Provide the (X, Y) coordinate of the cell's center where the given text is located.  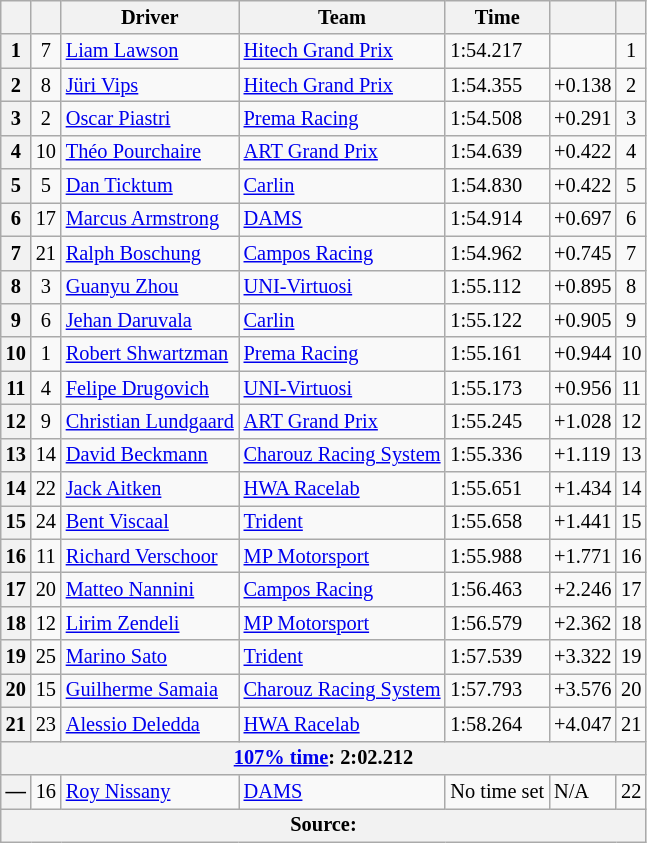
Ralph Boschung (150, 253)
+1.771 (582, 556)
+0.905 (582, 320)
1:55.161 (497, 354)
+0.745 (582, 253)
1:54.914 (497, 219)
25 (46, 657)
+3.576 (582, 690)
+4.047 (582, 724)
1:58.264 (497, 724)
Jehan Daruvala (150, 320)
24 (46, 522)
1:57.539 (497, 657)
1:54.830 (497, 186)
Théo Pourchaire (150, 152)
+1.441 (582, 522)
— (16, 791)
Team (342, 17)
1:56.463 (497, 589)
1:55.173 (497, 388)
+0.138 (582, 85)
107% time: 2:02.212 (324, 758)
1:55.336 (497, 455)
+1.028 (582, 421)
Christian Lundgaard (150, 421)
+1.434 (582, 489)
Liam Lawson (150, 51)
+0.291 (582, 118)
+0.895 (582, 287)
1:55.651 (497, 489)
+0.944 (582, 354)
N/A (582, 791)
+2.246 (582, 589)
No time set (497, 791)
Source: (324, 825)
1:57.793 (497, 690)
23 (46, 724)
1:54.639 (497, 152)
Oscar Piastri (150, 118)
+0.697 (582, 219)
1:54.355 (497, 85)
+1.119 (582, 455)
1:55.112 (497, 287)
Time (497, 17)
1:55.122 (497, 320)
Guanyu Zhou (150, 287)
1:55.245 (497, 421)
Jack Aitken (150, 489)
Marino Sato (150, 657)
+0.956 (582, 388)
Bent Viscaal (150, 522)
Dan Ticktum (150, 186)
1:56.579 (497, 623)
Lirim Zendeli (150, 623)
1:54.217 (497, 51)
1:54.508 (497, 118)
Felipe Drugovich (150, 388)
+3.322 (582, 657)
1:54.962 (497, 253)
+2.362 (582, 623)
Matteo Nannini (150, 589)
Richard Verschoor (150, 556)
Driver (150, 17)
Jüri Vips (150, 85)
Guilherme Samaia (150, 690)
David Beckmann (150, 455)
1:55.658 (497, 522)
Roy Nissany (150, 791)
Alessio Deledda (150, 724)
Marcus Armstrong (150, 219)
Robert Shwartzman (150, 354)
1:55.988 (497, 556)
